Provide the (x, y) coordinate of the cell's center where the given text is located.  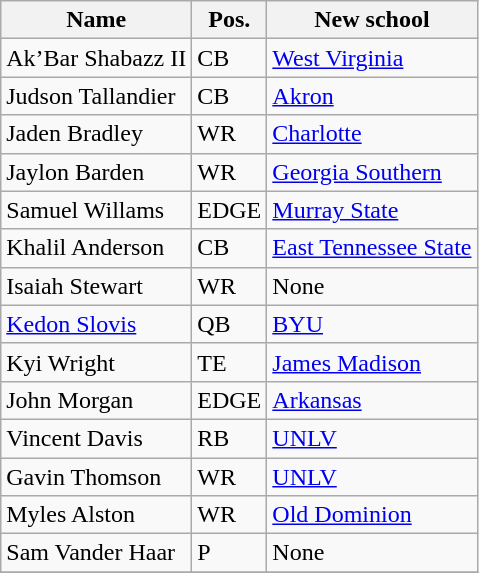
New school (372, 20)
Jaden Bradley (96, 134)
Samuel Willams (96, 210)
John Morgan (96, 400)
Jaylon Barden (96, 172)
Gavin Thomson (96, 477)
TE (230, 362)
East Tennessee State (372, 248)
Old Dominion (372, 515)
Kyi Wright (96, 362)
Pos. (230, 20)
Judson Tallandier (96, 96)
Murray State (372, 210)
Georgia Southern (372, 172)
Myles Alston (96, 515)
Sam Vander Haar (96, 553)
QB (230, 324)
Ak’Bar Shabazz II (96, 58)
BYU (372, 324)
Akron (372, 96)
Kedon Slovis (96, 324)
James Madison (372, 362)
Vincent Davis (96, 438)
Arkansas (372, 400)
P (230, 553)
Khalil Anderson (96, 248)
West Virginia (372, 58)
RB (230, 438)
Charlotte (372, 134)
Isaiah Stewart (96, 286)
Name (96, 20)
